From the cell containing the given text, extract its center point as [x, y] coordinate. 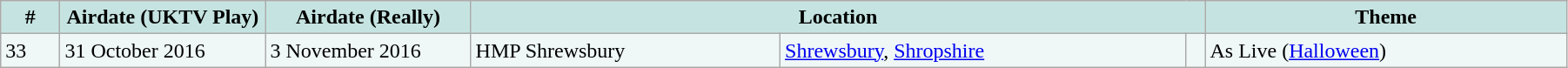
As Live (Halloween) [1386, 51]
3 November 2016 [368, 51]
Theme [1386, 17]
Shrewsbury, Shropshire [983, 51]
Airdate (UKTV Play) [163, 17]
31 October 2016 [163, 51]
Airdate (Really) [368, 17]
33 [30, 51]
HMP Shrewsbury [626, 51]
Location [838, 17]
# [30, 17]
